Detect which cell encompasses the target text, then output its (X, Y) center coordinate. 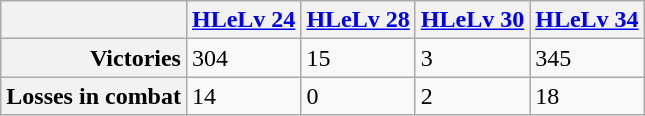
HLeLv 30 (472, 20)
Losses in combat (94, 96)
HLeLv 34 (587, 20)
HLeLv 28 (358, 20)
0 (358, 96)
14 (243, 96)
15 (358, 58)
Victories (94, 58)
3 (472, 58)
18 (587, 96)
2 (472, 96)
304 (243, 58)
HLeLv 24 (243, 20)
345 (587, 58)
